Search for the cell housing the specified text and yield its [X, Y] center coordinate. 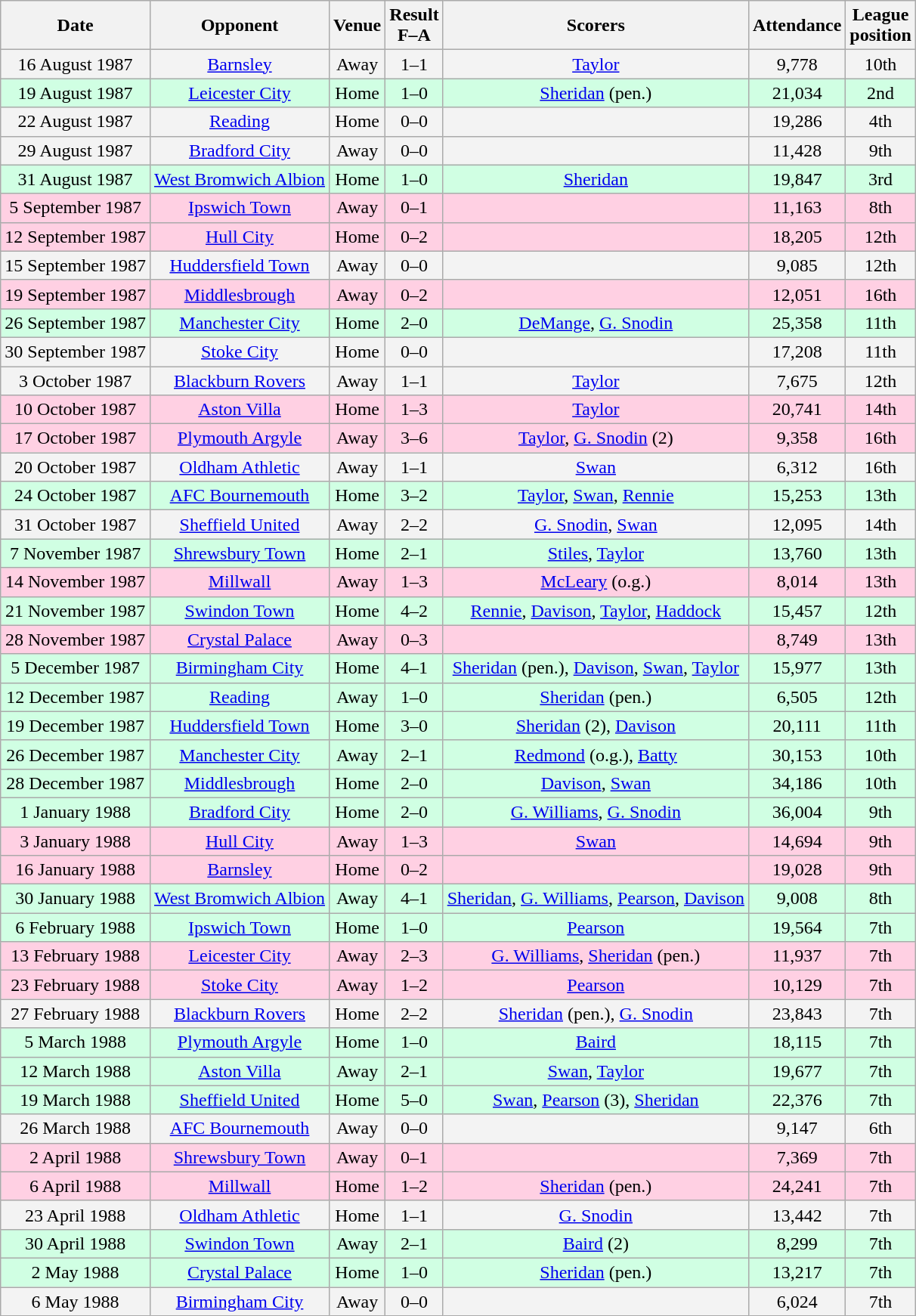
12,095 [797, 525]
19,286 [797, 122]
15,977 [797, 668]
5 September 1987 [76, 208]
ResultF–A [414, 26]
6 April 1988 [76, 1186]
11,428 [797, 150]
25,358 [797, 323]
1 January 1988 [76, 812]
31 October 1987 [76, 525]
G. Williams, Sheridan (pen.) [596, 956]
Sheridan (pen.), Davison, Swan, Taylor [596, 668]
12 March 1988 [76, 1071]
19 December 1987 [76, 726]
17,208 [797, 351]
12 December 1987 [76, 697]
7,675 [797, 380]
8,299 [797, 1243]
17 October 1987 [76, 438]
10 October 1987 [76, 410]
19,847 [797, 179]
6th [880, 1129]
19,564 [797, 927]
15,253 [797, 496]
Sheridan [596, 179]
23 February 1988 [76, 985]
Taylor, Swan, Rennie [596, 496]
16 January 1988 [76, 870]
Sheridan, G. Williams, Pearson, Davison [596, 899]
26 September 1987 [76, 323]
3–6 [414, 438]
Stiles, Taylor [596, 553]
30 January 1988 [76, 899]
4th [880, 122]
Leagueposition [880, 26]
3 October 1987 [76, 380]
24,241 [797, 1186]
Rennie, Davison, Taylor, Haddock [596, 611]
9,147 [797, 1129]
30,153 [797, 754]
Sheridan (2), Davison [596, 726]
12 September 1987 [76, 237]
McLeary (o.g.) [596, 582]
19,677 [797, 1071]
22 August 1987 [76, 122]
26 March 1988 [76, 1129]
7,369 [797, 1157]
Date [76, 26]
3–0 [414, 726]
Taylor, G. Snodin (2) [596, 438]
Davison, Swan [596, 783]
Baird [596, 1042]
4–2 [414, 611]
14 November 1987 [76, 582]
5 March 1988 [76, 1042]
2 May 1988 [76, 1272]
15,457 [797, 611]
Venue [357, 26]
26 December 1987 [76, 754]
Sheridan (pen.), G. Snodin [596, 1014]
Opponent [239, 26]
G. Williams, G. Snodin [596, 812]
G. Snodin, Swan [596, 525]
3rd [880, 179]
9,778 [797, 64]
13 February 1988 [76, 956]
31 August 1987 [76, 179]
G. Snodin [596, 1215]
6 February 1988 [76, 927]
11,163 [797, 208]
Swan, Taylor [596, 1071]
12,051 [797, 294]
19 September 1987 [76, 294]
DeMange, G. Snodin [596, 323]
19 March 1988 [76, 1100]
20 October 1987 [76, 467]
6,024 [797, 1301]
10,129 [797, 985]
9,008 [797, 899]
22,376 [797, 1100]
15 September 1987 [76, 265]
13,442 [797, 1215]
6,505 [797, 697]
21,034 [797, 93]
2–3 [414, 956]
19,028 [797, 870]
13,217 [797, 1272]
Swan, Pearson (3), Sheridan [596, 1100]
Redmond (o.g.), Batty [596, 754]
3–2 [414, 496]
20,111 [797, 726]
36,004 [797, 812]
2 April 1988 [76, 1157]
9,085 [797, 265]
Scorers [596, 26]
3 January 1988 [76, 841]
11,937 [797, 956]
28 December 1987 [76, 783]
21 November 1987 [76, 611]
16 August 1987 [76, 64]
23 April 1988 [76, 1215]
6 May 1988 [76, 1301]
18,205 [797, 237]
8,014 [797, 582]
34,186 [797, 783]
2nd [880, 93]
18,115 [797, 1042]
30 September 1987 [76, 351]
28 November 1987 [76, 639]
24 October 1987 [76, 496]
5–0 [414, 1100]
19 August 1987 [76, 93]
20,741 [797, 410]
30 April 1988 [76, 1243]
Baird (2) [596, 1243]
5 December 1987 [76, 668]
8,749 [797, 639]
27 February 1988 [76, 1014]
14,694 [797, 841]
13,760 [797, 553]
Attendance [797, 26]
9,358 [797, 438]
6,312 [797, 467]
23,843 [797, 1014]
7 November 1987 [76, 553]
29 August 1987 [76, 150]
0–3 [414, 639]
